From the cell containing the given text, extract its center point as (x, y) coordinate. 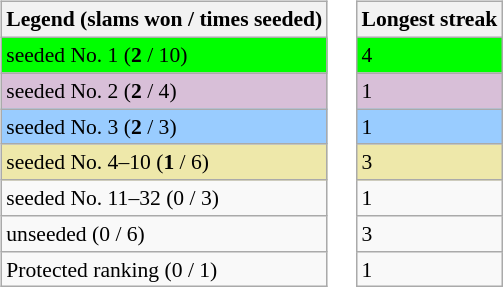
unseeded (0 / 6) (164, 234)
seeded No. 4–10 (1 / 6) (164, 162)
Protected ranking (0 / 1) (164, 269)
seeded No. 2 (2 / 4) (164, 91)
Longest streak (429, 20)
seeded No. 11–32 (0 / 3) (164, 198)
seeded No. 1 (2 / 10) (164, 55)
4 (429, 55)
Legend (slams won / times seeded) (164, 20)
seeded No. 3 (2 / 3) (164, 127)
